Provide the [X, Y] coordinate of the cell's center where the given text is located.  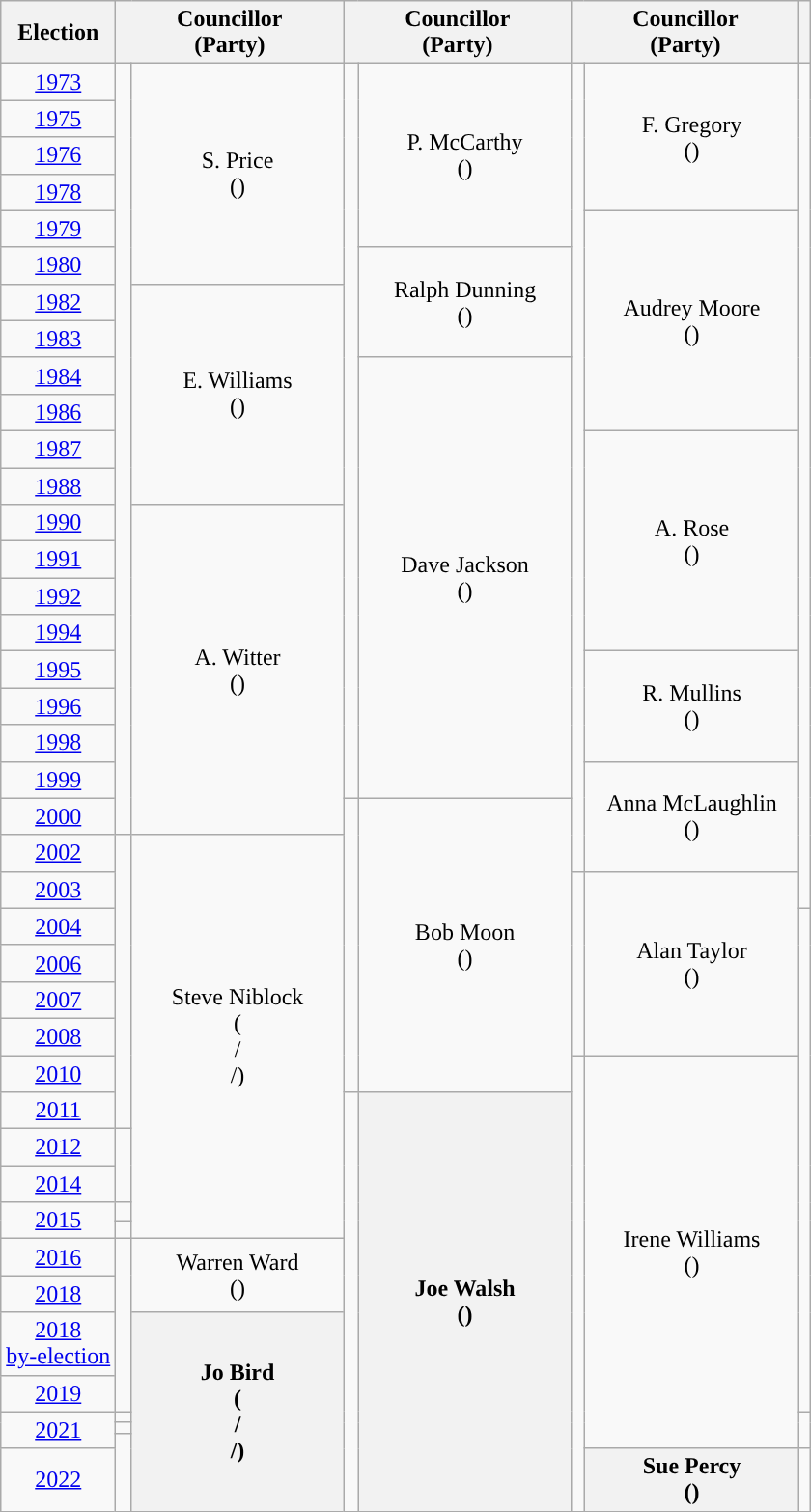
A. Rose() [691, 540]
2000 [58, 816]
Joe Walsh() [465, 1303]
Alan Taylor() [691, 963]
Dave Jackson() [465, 577]
2006 [58, 963]
1995 [58, 670]
1975 [58, 119]
1992 [58, 596]
1988 [58, 485]
Sue Percy() [691, 1480]
1984 [58, 375]
1994 [58, 633]
1976 [58, 155]
F. Gregory() [691, 137]
Irene Williams() [691, 1252]
Audrey Moore() [691, 320]
R. Mullins() [691, 706]
1991 [58, 560]
1990 [58, 523]
2018by-election [58, 1343]
1999 [58, 780]
Election [58, 33]
2015 [58, 1221]
1980 [58, 265]
2012 [58, 1147]
Steve Niblock(//) [238, 1036]
E. Williams() [238, 394]
1996 [58, 706]
2003 [58, 890]
2018 [58, 1294]
2008 [58, 1036]
1987 [58, 449]
2010 [58, 1074]
A. Witter() [238, 670]
2002 [58, 853]
1986 [58, 412]
1978 [58, 192]
1983 [58, 339]
2022 [58, 1480]
Ralph Dunning() [465, 302]
2011 [58, 1111]
2007 [58, 1000]
2014 [58, 1184]
1982 [58, 302]
Anna McLaughlin() [691, 816]
2016 [58, 1257]
1979 [58, 229]
P. McCarthy() [465, 155]
1998 [58, 743]
2021 [58, 1430]
1973 [58, 82]
S. Price() [238, 174]
2004 [58, 926]
Jo Bird(//) [238, 1412]
Warren Ward() [238, 1276]
Bob Moon() [465, 945]
2019 [58, 1393]
